Pinpoint the cell where the given text exists, returning its [X, Y] midpoint coordinate. 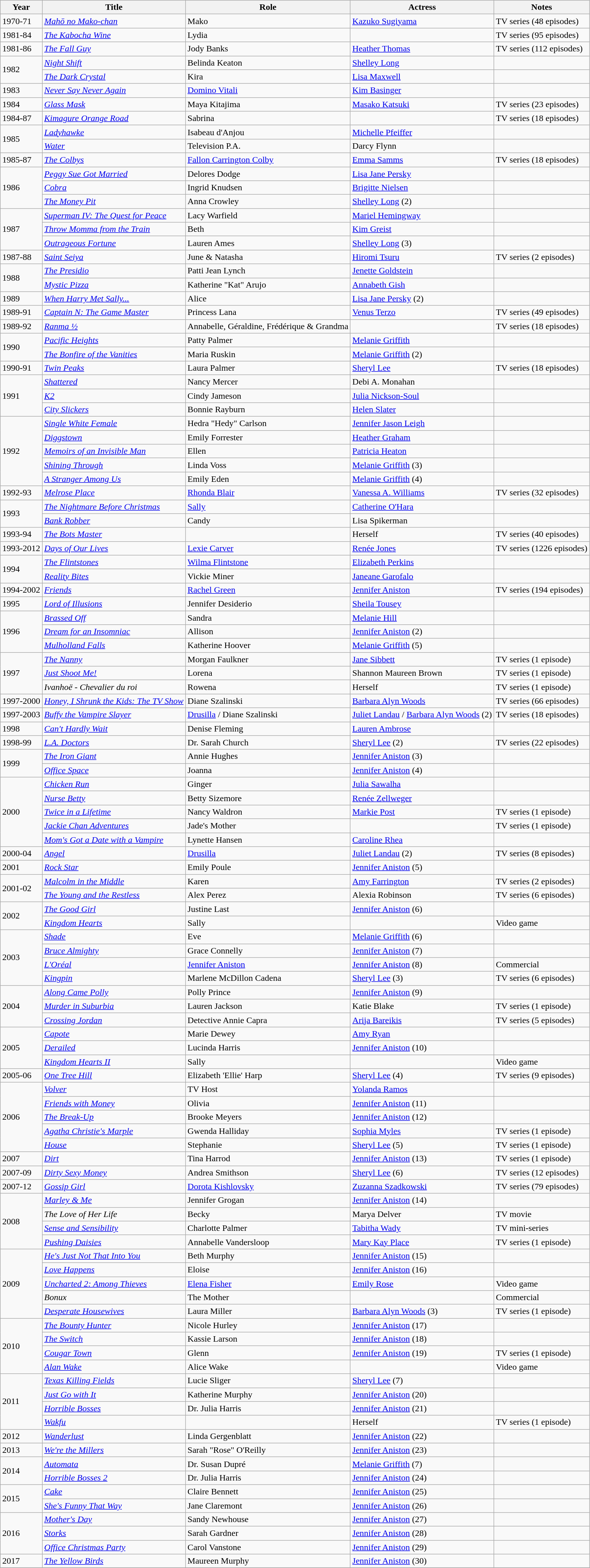
Jennifer Desiderio [268, 604]
Elizabeth Perkins [422, 562]
2008 [21, 1221]
Melanie Griffith (5) [422, 645]
Jennifer Aniston (18) [422, 1339]
1990-91 [21, 368]
Beth [268, 229]
Laura Miller [268, 1311]
2000 [21, 812]
TV series (23 episodes) [542, 104]
Markie Post [422, 812]
Wilma Flintstone [268, 562]
Jennifer Aniston (7) [422, 951]
Can't Hardly Wait [114, 729]
Friends [114, 590]
Jenette Goldstein [422, 271]
1992 [21, 451]
2016 [21, 1533]
Janeane Garofalo [422, 576]
1994-2002 [21, 590]
Heather Graham [422, 437]
TV series (49 episodes) [542, 312]
Texas Killing Fields [114, 1381]
Year [21, 7]
Nancy Waldron [268, 812]
Marie Dewey [268, 1034]
Katie Blake [422, 1006]
June & Natasha [268, 257]
Jennifer Aniston (23) [422, 1450]
Diggstown [114, 437]
Helen Slater [422, 410]
TV series (40 episodes) [542, 534]
Linda Gergenblatt [268, 1436]
Patty Palmer [268, 340]
2005-06 [21, 1076]
Betty Sizemore [268, 798]
The Colbys [114, 160]
Glenn [268, 1353]
Elizabeth 'Ellie' Harp [268, 1076]
Marya Delver [422, 1214]
Lisa Jane Persky [422, 174]
2005 [21, 1048]
The Mother [268, 1298]
The Money Pit [114, 202]
Jennifer Aniston (6) [422, 909]
Carol Vanstone [268, 1547]
Zuzanna Szadkowski [422, 1186]
Buffy the Vampire Slayer [114, 715]
Shelley Long (2) [422, 202]
Jennifer Aniston (8) [422, 964]
TV series (95 episodes) [542, 35]
Jennifer Aniston (9) [422, 992]
Lucie Sliger [268, 1381]
Shattered [114, 382]
Dr. Susan Dupré [268, 1464]
2010 [21, 1346]
Jackie Chan Adventures [114, 826]
Dr. Sarah Church [268, 742]
Jennifer Aniston (13) [422, 1159]
1993 [21, 514]
Jennifer Aniston (2) [422, 632]
Melrose Place [114, 493]
Justine Last [268, 909]
1983 [21, 90]
The Love of Her Life [114, 1214]
Katherine "Kat" Arujo [268, 285]
Sheryl Lee (3) [422, 978]
Captain N: The Game Master [114, 312]
1986 [21, 188]
Barbara Alyn Woods [422, 701]
Jennifer Aniston (10) [422, 1048]
TV series (1226 episodes) [542, 548]
1997-2000 [21, 701]
The Iron Giant [114, 756]
Cindy Jameson [268, 395]
Anna Crowley [268, 202]
Jennifer Jason Leigh [422, 424]
Lauren Ambrose [422, 729]
Jennifer Aniston (25) [422, 1491]
Dream for an Insomniac [114, 632]
Lisa Jane Persky (2) [422, 299]
Sheila Tousey [422, 604]
Rhonda Blair [268, 493]
Allison [268, 632]
Agatha Christie's Marple [114, 1131]
Kingdom Hearts II [114, 1062]
Annabeth Gish [422, 285]
TV series (112 episodes) [542, 49]
Gossip Girl [114, 1186]
2003 [21, 957]
Jody Banks [268, 49]
Arija Bareikis [422, 1020]
Jennifer Aniston (27) [422, 1520]
Polly Prince [268, 992]
1992-93 [21, 493]
Friends with Money [114, 1103]
Tina Harrod [268, 1159]
1993-2012 [21, 548]
2011 [21, 1401]
Jennifer Aniston (21) [422, 1408]
Lord of Illusions [114, 604]
Never Say Never Again [114, 90]
Melanie Griffith (4) [422, 479]
1994 [21, 569]
Jane Claremont [268, 1506]
Office Space [114, 770]
Angel [114, 854]
Kimagure Orange Road [114, 118]
Maureen Murphy [268, 1561]
Drusilla / Diane Szalinski [268, 715]
Horrible Bosses [114, 1408]
Twin Peaks [114, 368]
Mulholland Falls [114, 645]
Catherine O'Hara [422, 507]
Becky [268, 1214]
1985-87 [21, 160]
Mako [268, 21]
Laura Palmer [268, 368]
The Young and the Restless [114, 895]
Venus Terzo [422, 312]
Kingpin [114, 978]
Rowena [268, 687]
Delores Dodge [268, 174]
Ginger [268, 784]
Days of Our Lives [114, 548]
Sheryl Lee (4) [422, 1076]
He's Just Not That Into You [114, 1256]
Emma Samms [422, 160]
TV series (194 episodes) [542, 590]
Jennifer Aniston (5) [422, 867]
Alex Perez [268, 895]
Isabeau d'Anjou [268, 132]
Kingdom Hearts [114, 923]
TV series (8 episodes) [542, 854]
Ivanhoë - Chevalier du roi [114, 687]
Uncharted 2: Among Thieves [114, 1283]
Sheryl Lee (7) [422, 1381]
2009 [21, 1283]
1970-71 [21, 21]
Juliet Landau / Barbara Alyn Woods (2) [422, 715]
Sandra [268, 618]
The Fall Guy [114, 49]
TV mini-series [542, 1228]
TV series (12 episodes) [542, 1173]
Jennifer Aniston (14) [422, 1200]
Kassie Larson [268, 1339]
2002 [21, 916]
Brassed Off [114, 618]
Shannon Maureen Brown [422, 673]
Melanie Griffith (2) [422, 354]
Annie Hughes [268, 756]
Jennifer Aniston (20) [422, 1395]
Annabelle Vandersloop [268, 1242]
Darcy Flynn [422, 146]
1997 [21, 673]
Mother's Day [114, 1520]
1998 [21, 729]
Ellen [268, 451]
Capote [114, 1034]
The Kabocha Wine [114, 35]
The Switch [114, 1339]
2014 [21, 1471]
Bruce Almighty [114, 951]
1987 [21, 229]
Peggy Sue Got Married [114, 174]
2012 [21, 1436]
2007-09 [21, 1173]
Melanie Griffith [422, 340]
Belinda Keaton [268, 63]
Eve [268, 937]
Nurse Betty [114, 798]
Masako Katsuki [422, 104]
House [114, 1145]
Rock Star [114, 867]
Olivia [268, 1103]
Brigitte Nielsen [422, 188]
TV series (22 episodes) [542, 742]
Jennifer Aniston (16) [422, 1269]
TV series (5 episodes) [542, 1020]
Kira [268, 77]
1987-88 [21, 257]
Cobra [114, 188]
1989 [21, 299]
Domino Vitali [268, 90]
1984 [21, 104]
Jennifer Aniston (26) [422, 1506]
2015 [21, 1498]
1996 [21, 632]
Grace Connelly [268, 951]
Vanessa A. Williams [422, 493]
TV series (32 episodes) [542, 493]
Notes [542, 7]
Drusilla [268, 854]
The Bounty Hunter [114, 1325]
Jennifer Aniston (4) [422, 770]
She's Funny That Way [114, 1506]
Linda Voss [268, 465]
Twice in a Lifetime [114, 812]
The Bots Master [114, 534]
Marley & Me [114, 1200]
Caroline Rhea [422, 839]
Katherine Hoover [268, 645]
Chicken Run [114, 784]
Dorota Kishlovsky [268, 1186]
Saint Seiya [114, 257]
2001 [21, 867]
We're the Millers [114, 1450]
Shelley Long (3) [422, 243]
Superman IV: The Quest for Peace [114, 215]
L.A. Doctors [114, 742]
Wanderlust [114, 1436]
Malcolm in the Middle [114, 881]
Bonux [114, 1298]
Shelley Long [422, 63]
Sandy Newhouse [268, 1520]
Pacific Heights [114, 340]
Mariel Hemingway [422, 215]
Lorena [268, 673]
1985 [21, 139]
Alan Wake [114, 1367]
Melanie Hill [422, 618]
One Tree Hill [114, 1076]
The Nightmare Before Christmas [114, 507]
Lucinda Harris [268, 1048]
Sarah "Rose" O'Reilly [268, 1450]
The Nanny [114, 659]
Honey, I Shrunk the Kids: The TV Show [114, 701]
Pushing Daisies [114, 1242]
Fallon Carrington Colby [268, 160]
Melanie Griffith (7) [422, 1464]
Andrea Smithson [268, 1173]
Along Came Polly [114, 992]
Michelle Pfeiffer [422, 132]
The Presidio [114, 271]
1989-92 [21, 326]
Desperate Housewives [114, 1311]
Kazuko Sugiyama [422, 21]
1997-2003 [21, 715]
Cougar Town [114, 1353]
1998-99 [21, 742]
1991 [21, 395]
Television P.A. [268, 146]
Marlene McDillon Cadena [268, 978]
Emily Eden [268, 479]
Shining Through [114, 465]
Renée Jones [422, 548]
Bonnie Rayburn [268, 410]
Love Happens [114, 1269]
Jennifer Aniston (19) [422, 1353]
Lydia [268, 35]
Derailed [114, 1048]
TV series (48 episodes) [542, 21]
Sheryl Lee (5) [422, 1145]
Ladyhawke [114, 132]
Jane Sibbett [422, 659]
Sheryl Lee (6) [422, 1173]
Title [114, 7]
Cake [114, 1491]
Jennifer Aniston (28) [422, 1533]
Jennifer Aniston (29) [422, 1547]
Office Christmas Party [114, 1547]
L'Oréal [114, 964]
Jennifer Aniston (11) [422, 1103]
Hiromi Tsuru [422, 257]
Sabrina [268, 118]
Jade's Mother [268, 826]
Volver [114, 1089]
Debi A. Monahan [422, 382]
Renée Zellweger [422, 798]
Hedra "Hedy" Carlson [268, 424]
Lexie Carver [268, 548]
The Yellow Birds [114, 1561]
Candy [268, 520]
Claire Bennett [268, 1491]
The Good Girl [114, 909]
Joanna [268, 770]
Sheryl Lee [422, 368]
1981-86 [21, 49]
2007 [21, 1159]
Wakfu [114, 1422]
Rachel Green [268, 590]
Horrible Bosses 2 [114, 1478]
Shade [114, 937]
Katherine Murphy [268, 1395]
Denise Fleming [268, 729]
TV series (79 episodes) [542, 1186]
Jennifer Aniston (24) [422, 1478]
City Slickers [114, 410]
Jennifer Aniston (3) [422, 756]
2013 [21, 1450]
Julia Nickson-Soul [422, 395]
1993-94 [21, 534]
Mary Kay Place [422, 1242]
Jennifer Aniston (15) [422, 1256]
TV movie [542, 1214]
Heather Thomas [422, 49]
K2 [114, 395]
Annabelle, Géraldine, Frédérique & Grandma [268, 326]
Storks [114, 1533]
Sheryl Lee (2) [422, 742]
Lisa Maxwell [422, 77]
Reality Bites [114, 576]
Bank Robber [114, 520]
Vickie Miner [268, 576]
1982 [21, 70]
Emily Poule [268, 867]
Melanie Griffith (6) [422, 937]
Water [114, 146]
Morgan Faulkner [268, 659]
TV series (66 episodes) [542, 701]
The Dark Crystal [114, 77]
Emily Forrester [268, 437]
Alice Wake [268, 1367]
Amy Ryan [422, 1034]
Charlotte Palmer [268, 1228]
Lauren Jackson [268, 1006]
Beth Murphy [268, 1256]
Lauren Ames [268, 243]
Maria Ruskin [268, 354]
Diane Szalinski [268, 701]
Jennifer Aniston (12) [422, 1117]
Lacy Warfield [268, 215]
Glass Mask [114, 104]
Jennifer Aniston (30) [422, 1561]
TV Host [268, 1089]
Sophia Myles [422, 1131]
Ranma ½ [114, 326]
2006 [21, 1117]
The Break-Up [114, 1117]
Outrageous Fortune [114, 243]
2007-12 [21, 1186]
Murder in Suburbia [114, 1006]
Patricia Heaton [422, 451]
Amy Farrington [422, 881]
Yolanda Ramos [422, 1089]
Jennifer Aniston (22) [422, 1436]
Patti Jean Lynch [268, 271]
Sense and Sensibility [114, 1228]
Memoirs of an Invisible Man [114, 451]
Nancy Mercer [268, 382]
Crossing Jordan [114, 1020]
Tabitha Wady [422, 1228]
The Bonfire of the Vanities [114, 354]
Barbara Alyn Woods (3) [422, 1311]
1995 [21, 604]
Ingrid Knudsen [268, 188]
Detective Annie Capra [268, 1020]
2001-02 [21, 888]
Role [268, 7]
Mahō no Mako-chan [114, 21]
1999 [21, 763]
2017 [21, 1561]
Elena Fisher [268, 1283]
Princess Lana [268, 312]
Melanie Griffith (3) [422, 465]
1984-87 [21, 118]
1989-91 [21, 312]
Dirt [114, 1159]
Actress [422, 7]
Automata [114, 1464]
TV series (9 episodes) [542, 1076]
2000-04 [21, 854]
Julia Sawalha [422, 784]
Lynette Hansen [268, 839]
Kim Basinger [422, 90]
Emily Rose [422, 1283]
Single White Female [114, 424]
A Stranger Among Us [114, 479]
2004 [21, 1006]
Mystic Pizza [114, 285]
Jennifer Aniston (17) [422, 1325]
Brooke Meyers [268, 1117]
Lisa Spikerman [422, 520]
Eloise [268, 1269]
Maya Kitajima [268, 104]
Night Shift [114, 63]
Sarah Gardner [268, 1533]
Kim Greist [422, 229]
Gwenda Halliday [268, 1131]
Just Go with It [114, 1395]
Just Shoot Me! [114, 673]
Karen [268, 881]
Nicole Hurley [268, 1325]
Mom's Got a Date with a Vampire [114, 839]
Juliet Landau (2) [422, 854]
1981-84 [21, 35]
Alexia Robinson [422, 895]
Stephanie [268, 1145]
Throw Momma from the Train [114, 229]
Dirty Sexy Money [114, 1173]
1990 [21, 347]
When Harry Met Sally... [114, 299]
Jennifer Grogan [268, 1200]
The Flintstones [114, 562]
Alice [268, 299]
1988 [21, 278]
